Find where the given text appears and provide that cell's center as (X, Y) coordinate. 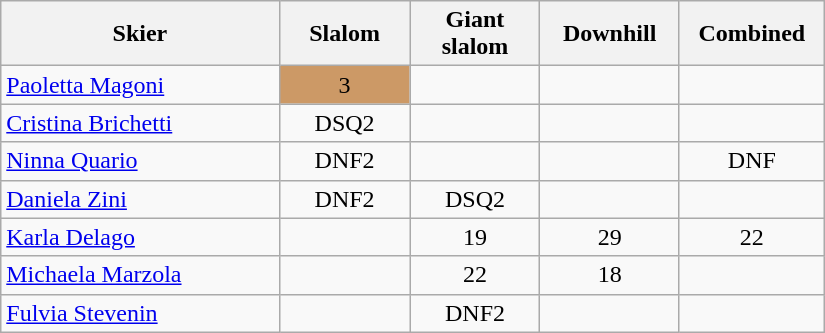
Downhill (610, 34)
18 (610, 275)
Michaela Marzola (140, 275)
Fulvia Stevenin (140, 313)
Paoletta Magoni (140, 85)
29 (610, 237)
Ninna Quario (140, 161)
Slalom (344, 34)
3 (344, 85)
Daniela Zini (140, 199)
DNF (752, 161)
Cristina Brichetti (140, 123)
19 (475, 237)
Skier (140, 34)
Karla Delago (140, 237)
Combined (752, 34)
Giant slalom (475, 34)
